Find where the given text appears and provide that cell's center as [X, Y] coordinate. 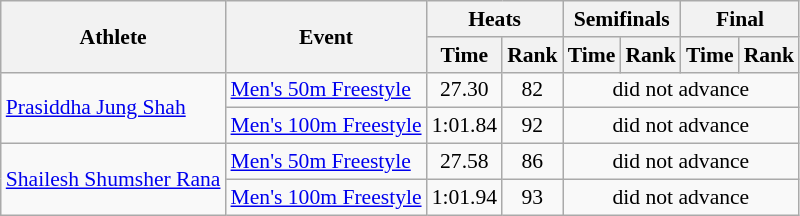
27.58 [464, 162]
93 [532, 197]
Heats [495, 19]
92 [532, 126]
27.30 [464, 90]
Shailesh Shumsher Rana [114, 180]
82 [532, 90]
Final [740, 19]
Prasiddha Jung Shah [114, 108]
1:01.94 [464, 197]
Event [326, 36]
Athlete [114, 36]
1:01.84 [464, 126]
Semifinals [622, 19]
86 [532, 162]
